Capture the cell that displays the provided text and extract its (X, Y) central coordinate. 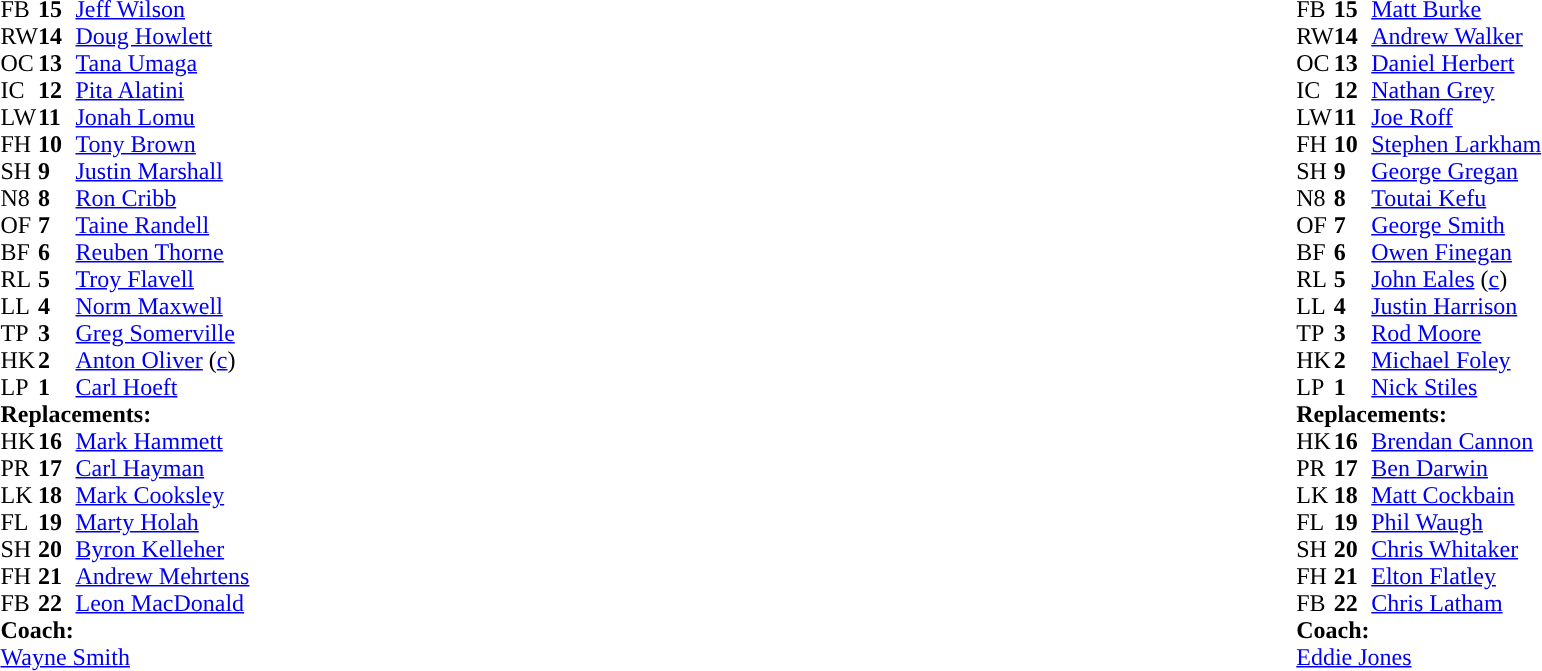
Doug Howlett (163, 36)
Reuben Thorne (163, 252)
Justin Harrison (1456, 306)
George Gregan (1456, 172)
Norm Maxwell (163, 306)
Rod Moore (1456, 334)
Stephen Larkham (1456, 144)
Brendan Cannon (1456, 442)
Ben Darwin (1456, 468)
Chris Whitaker (1456, 550)
Mark Cooksley (163, 496)
Marty Holah (163, 522)
Andrew Walker (1456, 36)
Matt Cockbain (1456, 496)
Wayne Smith (124, 658)
Byron Kelleher (163, 550)
Carl Hoeft (163, 388)
Elton Flatley (1456, 576)
Mark Hammett (163, 442)
Taine Randell (163, 226)
Ron Cribb (163, 198)
Owen Finegan (1456, 252)
Chris Latham (1456, 604)
Andrew Mehrtens (163, 576)
John Eales (c) (1456, 280)
Nathan Grey (1456, 90)
Phil Waugh (1456, 522)
Anton Oliver (c) (163, 360)
Joe Roff (1456, 118)
Troy Flavell (163, 280)
Eddie Jones (1418, 658)
Leon MacDonald (163, 604)
Greg Somerville (163, 334)
Tana Umaga (163, 64)
Justin Marshall (163, 172)
Michael Foley (1456, 360)
Tony Brown (163, 144)
Pita Alatini (163, 90)
George Smith (1456, 226)
Carl Hayman (163, 468)
Toutai Kefu (1456, 198)
Nick Stiles (1456, 388)
Daniel Herbert (1456, 64)
Jonah Lomu (163, 118)
